Scan for the cell matching the given text and deliver its (x, y) coordinate at center. 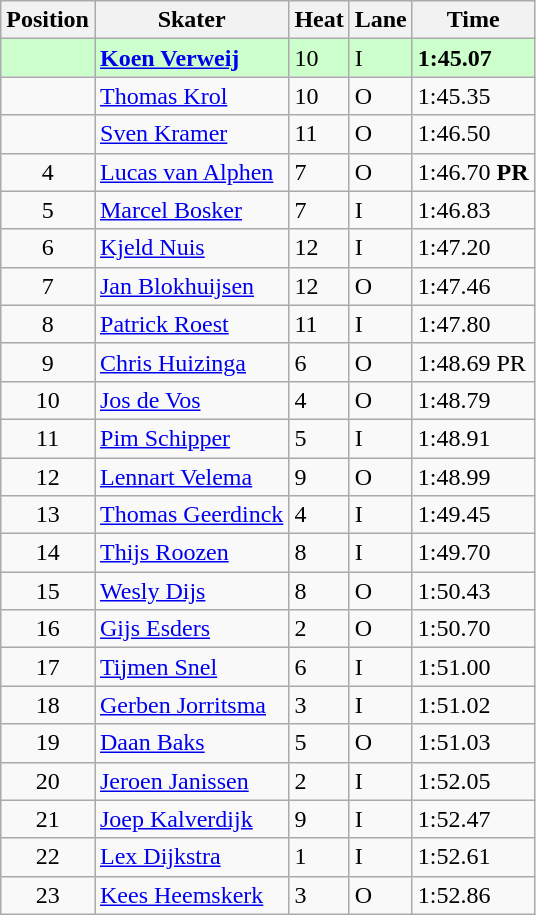
Gerben Jorritsma (191, 705)
Time (473, 20)
1:49.70 (473, 553)
1:50.70 (473, 629)
Tijmen Snel (191, 667)
Lane (380, 20)
1:48.69 PR (473, 362)
21 (48, 819)
17 (48, 667)
Daan Baks (191, 743)
Kees Heemskerk (191, 895)
22 (48, 857)
Sven Kramer (191, 134)
16 (48, 629)
1:45.35 (473, 96)
Heat (319, 20)
1:46.70 PR (473, 172)
1:47.80 (473, 324)
Wesly Dijs (191, 591)
1:51.00 (473, 667)
18 (48, 705)
Jeroen Janissen (191, 781)
19 (48, 743)
1:46.50 (473, 134)
14 (48, 553)
1:48.91 (473, 438)
Lucas van Alphen (191, 172)
1:52.47 (473, 819)
1:52.61 (473, 857)
15 (48, 591)
Pim Schipper (191, 438)
Chris Huizinga (191, 362)
20 (48, 781)
1:47.46 (473, 286)
1:49.45 (473, 515)
Lennart Velema (191, 477)
1:48.79 (473, 400)
1:51.02 (473, 705)
Position (48, 20)
1:47.20 (473, 248)
1:48.99 (473, 477)
Thomas Geerdinck (191, 515)
Kjeld Nuis (191, 248)
1:52.86 (473, 895)
Thomas Krol (191, 96)
Jan Blokhuijsen (191, 286)
1 (319, 857)
Thijs Roozen (191, 553)
Skater (191, 20)
1:52.05 (473, 781)
1:51.03 (473, 743)
Jos de Vos (191, 400)
23 (48, 895)
13 (48, 515)
Lex Dijkstra (191, 857)
Koen Verweij (191, 58)
1:45.07 (473, 58)
1:46.83 (473, 210)
Patrick Roest (191, 324)
Gijs Esders (191, 629)
1:50.43 (473, 591)
Marcel Bosker (191, 210)
Joep Kalverdijk (191, 819)
